Scan for the cell matching the given text and deliver its (x, y) coordinate at center. 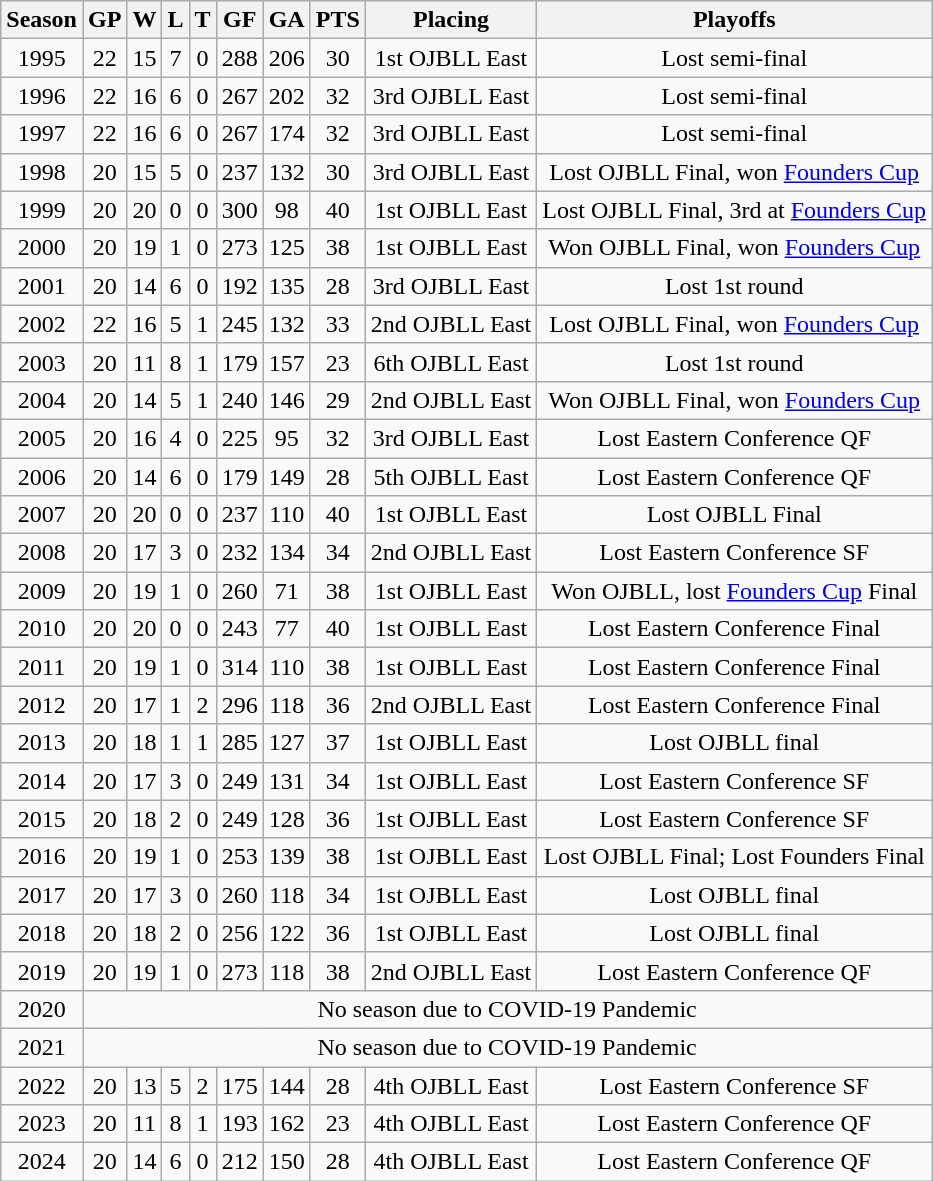
256 (240, 933)
L (176, 20)
GA (286, 20)
193 (240, 1124)
Lost OJBLL Final (734, 515)
2014 (42, 781)
144 (286, 1085)
2013 (42, 743)
2005 (42, 438)
1996 (42, 96)
37 (338, 743)
2023 (42, 1124)
212 (240, 1162)
240 (240, 400)
2018 (42, 933)
2000 (42, 248)
125 (286, 248)
GP (104, 20)
7 (176, 58)
225 (240, 438)
245 (240, 324)
127 (286, 743)
206 (286, 58)
4 (176, 438)
131 (286, 781)
253 (240, 857)
2020 (42, 1009)
288 (240, 58)
1997 (42, 134)
2017 (42, 895)
2011 (42, 667)
2006 (42, 477)
232 (240, 553)
300 (240, 210)
2024 (42, 1162)
285 (240, 743)
157 (286, 362)
71 (286, 591)
Playoffs (734, 20)
174 (286, 134)
2010 (42, 629)
13 (144, 1085)
202 (286, 96)
162 (286, 1124)
296 (240, 705)
Lost OJBLL Final, 3rd at Founders Cup (734, 210)
33 (338, 324)
GF (240, 20)
2004 (42, 400)
139 (286, 857)
243 (240, 629)
29 (338, 400)
122 (286, 933)
192 (240, 286)
2003 (42, 362)
2021 (42, 1047)
95 (286, 438)
Placing (450, 20)
Lost OJBLL Final; Lost Founders Final (734, 857)
98 (286, 210)
2001 (42, 286)
135 (286, 286)
Won OJBLL, lost Founders Cup Final (734, 591)
Season (42, 20)
2016 (42, 857)
175 (240, 1085)
1999 (42, 210)
2012 (42, 705)
2008 (42, 553)
1998 (42, 172)
2007 (42, 515)
314 (240, 667)
128 (286, 819)
146 (286, 400)
W (144, 20)
2009 (42, 591)
2022 (42, 1085)
77 (286, 629)
6th OJBLL East (450, 362)
2019 (42, 971)
2002 (42, 324)
149 (286, 477)
2015 (42, 819)
1995 (42, 58)
134 (286, 553)
5th OJBLL East (450, 477)
150 (286, 1162)
T (202, 20)
PTS (338, 20)
